Output the (x, y) coordinate of the center of the cell containing the given text.  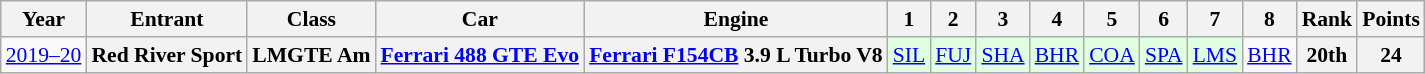
LMS (1216, 55)
Engine (736, 19)
FUJ (953, 55)
COA (1112, 55)
24 (1391, 55)
Rank (1328, 19)
2019–20 (44, 55)
8 (1270, 19)
7 (1216, 19)
5 (1112, 19)
Year (44, 19)
Ferrari F154CB 3.9 L Turbo V8 (736, 55)
20th (1328, 55)
SHA (1002, 55)
LMGTE Am (311, 55)
SIL (910, 55)
SPA (1164, 55)
4 (1058, 19)
Points (1391, 19)
Car (480, 19)
3 (1002, 19)
Ferrari 488 GTE Evo (480, 55)
6 (1164, 19)
Class (311, 19)
Entrant (166, 19)
Red River Sport (166, 55)
1 (910, 19)
2 (953, 19)
